Locate the cell with the specified text and output its [x, y] center coordinate. 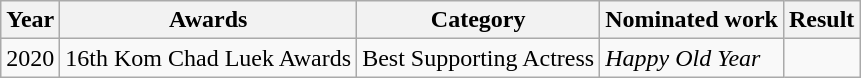
2020 [30, 58]
Category [478, 20]
Result [821, 20]
Year [30, 20]
Best Supporting Actress [478, 58]
Happy Old Year [692, 58]
16th Kom Chad Luek Awards [208, 58]
Nominated work [692, 20]
Awards [208, 20]
